Find where the given text appears and provide that cell's center as [x, y] coordinate. 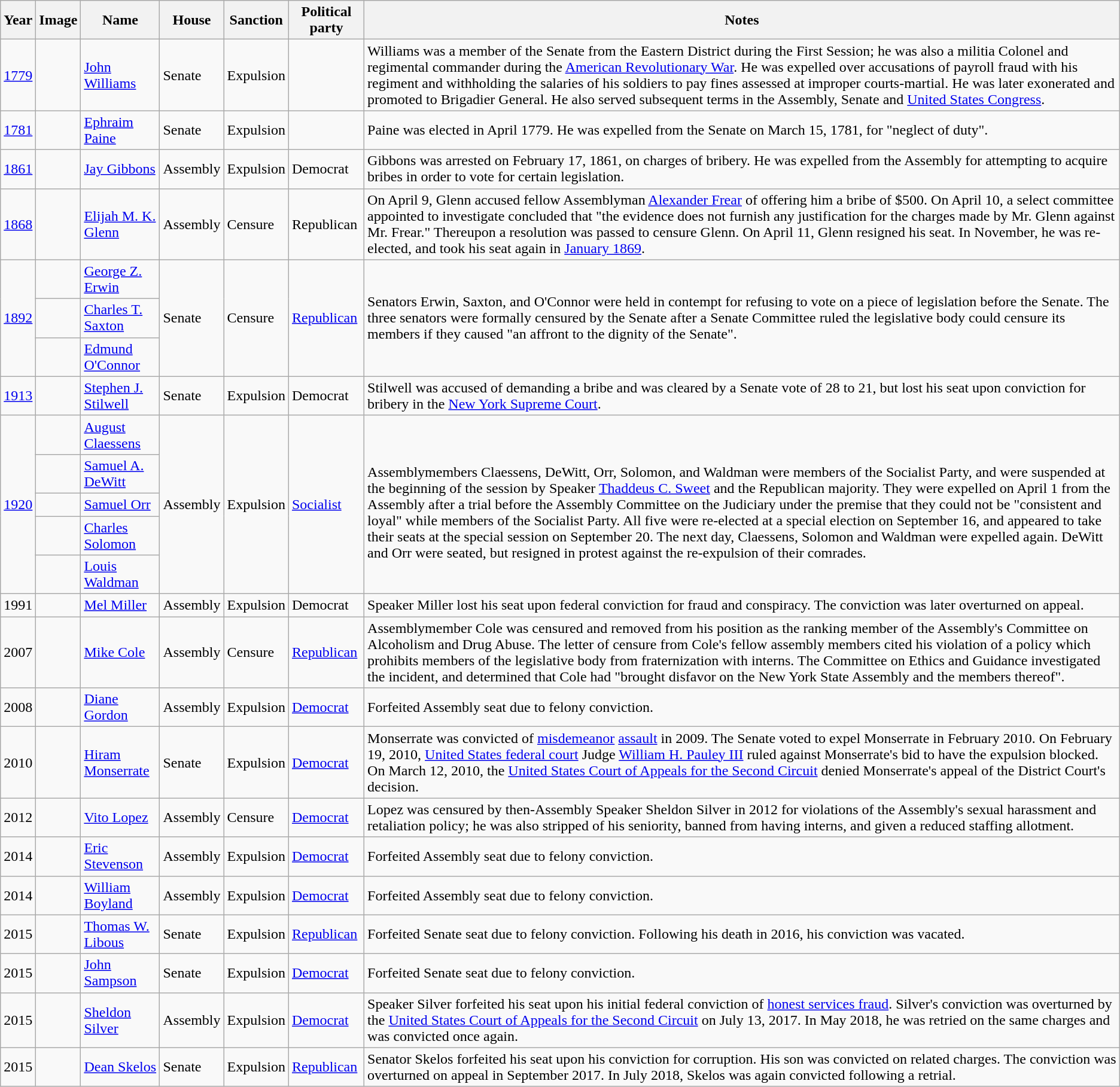
Thomas W. Libous [120, 934]
Dean Skelos [120, 1067]
Forfeited Senate seat due to felony conviction. Following his death in 2016, his conviction was vacated. [742, 934]
Samuel Orr [120, 504]
Image [59, 20]
Name [120, 20]
William Boyland [120, 895]
Sheldon Silver [120, 1020]
Stephen J. Stilwell [120, 396]
Vito Lopez [120, 817]
Elijah M. K. Glenn [120, 224]
2007 [18, 652]
2010 [18, 762]
Charles T. Saxton [120, 318]
1861 [18, 169]
Ephraim Paine [120, 130]
Diane Gordon [120, 707]
1868 [18, 224]
John Williams [120, 75]
George Z. Erwin [120, 279]
1779 [18, 75]
Forfeited Senate seat due to felony conviction. [742, 973]
1913 [18, 396]
1991 [18, 605]
2008 [18, 707]
Mike Cole [120, 652]
John Sampson [120, 973]
Jay Gibbons [120, 169]
1781 [18, 130]
Samuel A. DeWitt [120, 474]
Hiram Monserrate [120, 762]
2012 [18, 817]
Mel Miller [120, 605]
Edmund O'Connor [120, 357]
Charles Solomon [120, 535]
Socialist [326, 504]
Political party [326, 20]
Year [18, 20]
House [191, 20]
Speaker Miller lost his seat upon federal conviction for fraud and conspiracy. The conviction was later overturned on appeal. [742, 605]
Paine was elected in April 1779. He was expelled from the Senate on March 15, 1781, for "neglect of duty". [742, 130]
August Claessens [120, 434]
1920 [18, 504]
Eric Stevenson [120, 857]
Louis Waldman [120, 574]
1892 [18, 318]
Sanction [256, 20]
Notes [742, 20]
